Identify which cell holds the provided text, then report its [X, Y] central coordinate. 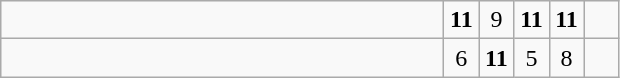
8 [566, 58]
5 [532, 58]
6 [462, 58]
9 [496, 20]
